Capture the cell that displays the provided text and extract its (x, y) central coordinate. 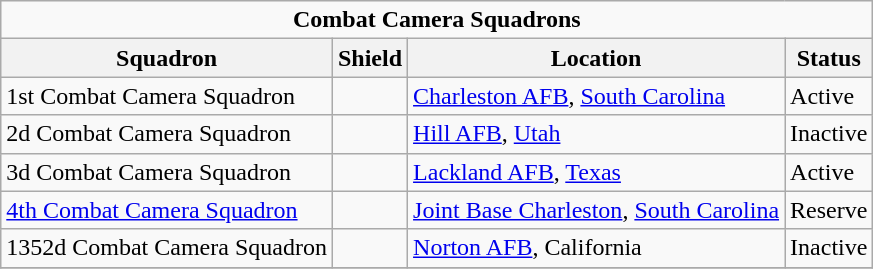
Combat Camera Squadrons (437, 20)
Joint Base Charleston, South Carolina (596, 210)
Squadron (167, 58)
Norton AFB, California (596, 248)
3d Combat Camera Squadron (167, 172)
Charleston AFB, South Carolina (596, 96)
Reserve (829, 210)
1352d Combat Camera Squadron (167, 248)
Lackland AFB, Texas (596, 172)
Hill AFB, Utah (596, 134)
1st Combat Camera Squadron (167, 96)
4th Combat Camera Squadron (167, 210)
Location (596, 58)
Status (829, 58)
Shield (370, 58)
2d Combat Camera Squadron (167, 134)
